Provide the (X, Y) coordinate of the cell's center where the given text is located.  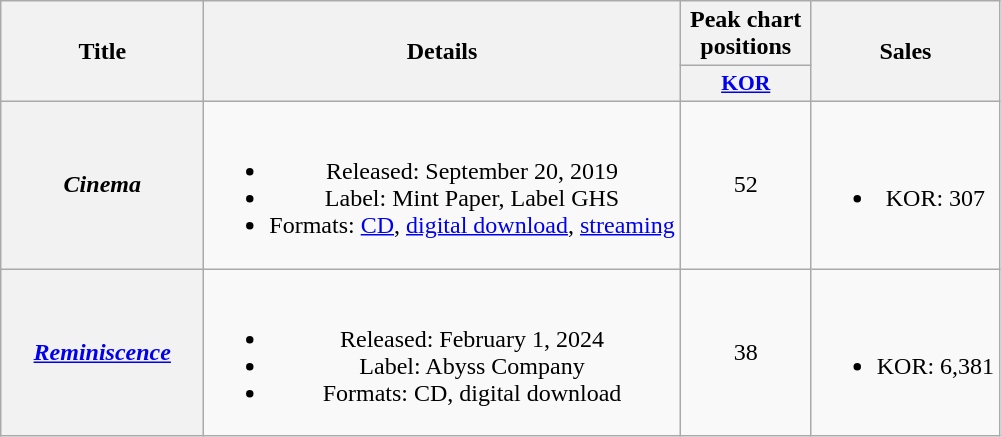
Sales (905, 52)
Peak chart positions (746, 34)
Released: September 20, 2019Label: Mint Paper, Label GHSFormats: CD, digital download, streaming (442, 184)
Released: February 1, 2024Label: Abyss CompanyFormats: CD, digital download (442, 352)
Title (102, 52)
Details (442, 52)
Reminiscence (102, 352)
Cinema (102, 184)
52 (746, 184)
KOR: 307 (905, 184)
38 (746, 352)
KOR (746, 84)
KOR: 6,381 (905, 352)
